Provide the (x, y) coordinate of the cell's center where the given text is located.  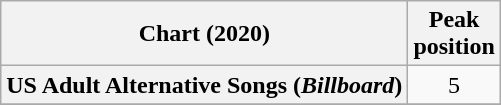
US Adult Alternative Songs (Billboard) (204, 85)
5 (454, 85)
Peakposition (454, 34)
Chart (2020) (204, 34)
